From the cell containing the given text, extract its center point as (x, y) coordinate. 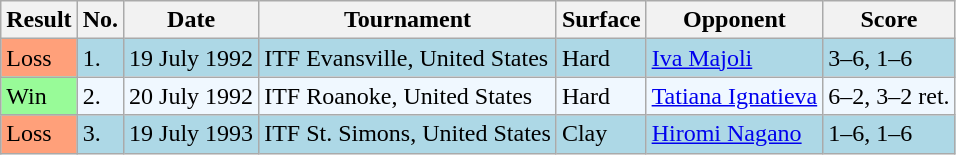
Opponent (734, 20)
ITF Roanoke, United States (408, 96)
ITF Evansville, United States (408, 58)
Clay (601, 134)
Tournament (408, 20)
Hiromi Nagano (734, 134)
1–6, 1–6 (889, 134)
19 July 1993 (192, 134)
2. (100, 96)
3. (100, 134)
Win (39, 96)
ITF St. Simons, United States (408, 134)
Iva Majoli (734, 58)
No. (100, 20)
20 July 1992 (192, 96)
Score (889, 20)
Result (39, 20)
Tatiana Ignatieva (734, 96)
6–2, 3–2 ret. (889, 96)
1. (100, 58)
Surface (601, 20)
19 July 1992 (192, 58)
Date (192, 20)
3–6, 1–6 (889, 58)
